Return (X, Y) of the center of cell containing provided text 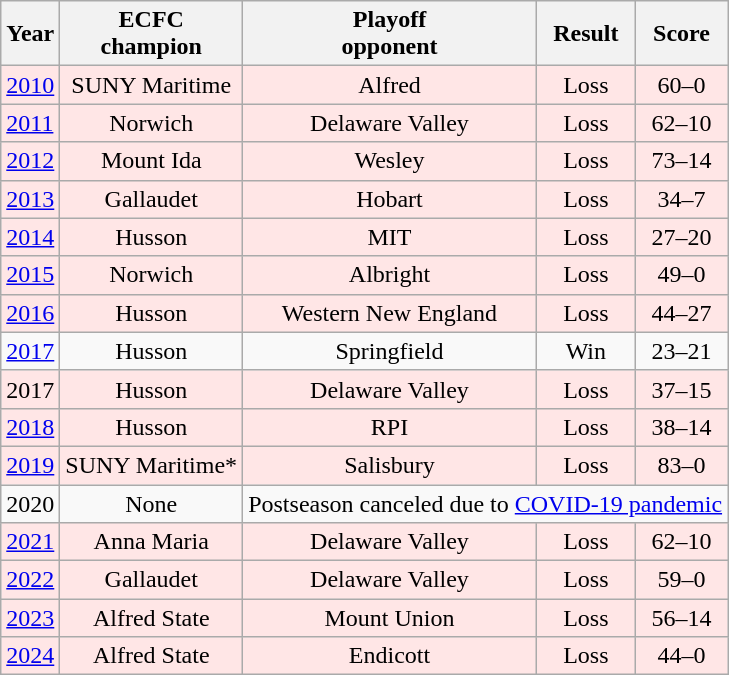
Salisbury (390, 465)
Postseason canceled due to COVID-19 pandemic (486, 503)
59–0 (681, 580)
2024 (30, 656)
2021 (30, 542)
2019 (30, 465)
Score (681, 34)
2018 (30, 427)
56–14 (681, 618)
Hobart (390, 199)
2014 (30, 237)
Playoffopponent (390, 34)
23–21 (681, 351)
RPI (390, 427)
2016 (30, 313)
Western New England (390, 313)
Mount Union (390, 618)
SUNY Maritime (152, 85)
Springfield (390, 351)
38–14 (681, 427)
2010 (30, 85)
2015 (30, 275)
2020 (30, 503)
60–0 (681, 85)
Win (586, 351)
Endicott (390, 656)
37–15 (681, 389)
Result (586, 34)
2023 (30, 618)
83–0 (681, 465)
Albright (390, 275)
27–20 (681, 237)
49–0 (681, 275)
2022 (30, 580)
2013 (30, 199)
2011 (30, 123)
Year (30, 34)
44–0 (681, 656)
None (152, 503)
SUNY Maritime* (152, 465)
Anna Maria (152, 542)
44–27 (681, 313)
Alfred (390, 85)
34–7 (681, 199)
Wesley (390, 161)
ECFCchampion (152, 34)
73–14 (681, 161)
2012 (30, 161)
Mount Ida (152, 161)
MIT (390, 237)
